Extract the [X, Y] coordinate from the center of the cell holding the provided text.  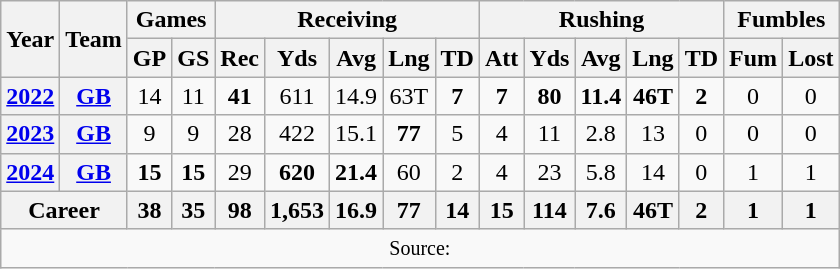
38 [149, 210]
422 [298, 134]
2.8 [601, 134]
15.1 [356, 134]
7.6 [601, 210]
5.8 [601, 172]
2022 [30, 96]
Att [501, 58]
Receiving [348, 20]
1,653 [298, 210]
Lost [811, 58]
Source: [420, 248]
14.9 [356, 96]
GP [149, 58]
Rushing [601, 20]
23 [550, 172]
611 [298, 96]
Fum [754, 58]
80 [550, 96]
2023 [30, 134]
Team [94, 39]
21.4 [356, 172]
41 [240, 96]
13 [653, 134]
Year [30, 39]
16.9 [356, 210]
114 [550, 210]
5 [457, 134]
2024 [30, 172]
35 [194, 210]
620 [298, 172]
Games [170, 20]
29 [240, 172]
28 [240, 134]
63T [409, 96]
Career [64, 210]
11.4 [601, 96]
Fumbles [782, 20]
GS [194, 58]
98 [240, 210]
Rec [240, 58]
60 [409, 172]
